From the cell containing the given text, extract its center point as (x, y) coordinate. 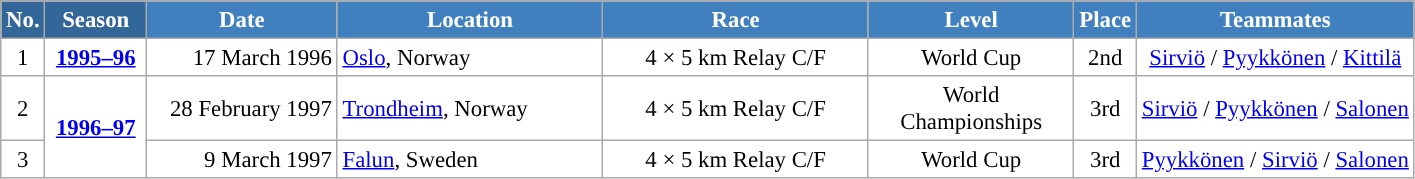
Season (96, 20)
Pyykkönen / Sirviö / Salonen (1275, 160)
Sirviö / Pyykkönen / Salonen (1275, 108)
Location (470, 20)
1 (23, 58)
3 (23, 160)
1996–97 (96, 127)
Race (736, 20)
Oslo, Norway (470, 58)
Place (1105, 20)
World Championships (971, 108)
Sirviö / Pyykkönen / Kittilä (1275, 58)
No. (23, 20)
Level (971, 20)
2 (23, 108)
1995–96 (96, 58)
Teammates (1275, 20)
28 February 1997 (242, 108)
2nd (1105, 58)
Trondheim, Norway (470, 108)
Falun, Sweden (470, 160)
17 March 1996 (242, 58)
Date (242, 20)
9 March 1997 (242, 160)
